For the text-containing cell, return its midpoint in [x, y] coordinate format. 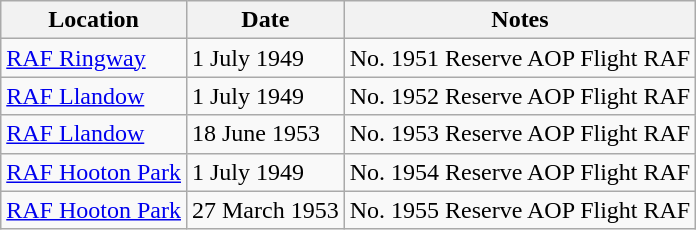
Notes [520, 20]
No. 1952 Reserve AOP Flight RAF [520, 96]
No. 1953 Reserve AOP Flight RAF [520, 134]
Date [265, 20]
No. 1951 Reserve AOP Flight RAF [520, 58]
RAF Ringway [94, 58]
27 March 1953 [265, 210]
No. 1954 Reserve AOP Flight RAF [520, 172]
Location [94, 20]
No. 1955 Reserve AOP Flight RAF [520, 210]
18 June 1953 [265, 134]
